Return the (x, y) coordinate for the center point of the cell that contains the specified text.  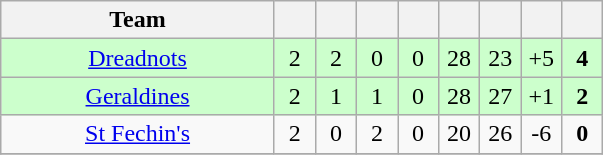
+5 (542, 58)
27 (500, 96)
St Fechin's (138, 134)
26 (500, 134)
4 (582, 58)
+1 (542, 96)
-6 (542, 134)
Geraldines (138, 96)
23 (500, 58)
Dreadnots (138, 58)
Team (138, 20)
20 (460, 134)
